Return the [x, y] coordinate for the center point of the cell that contains the specified text.  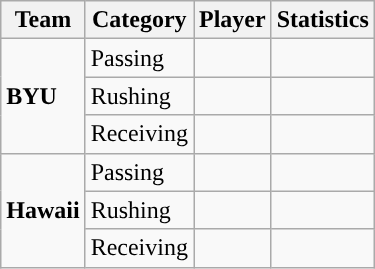
Hawaii [43, 210]
Statistics [322, 20]
Team [43, 20]
Player [233, 20]
Category [139, 20]
BYU [43, 96]
